Return the (X, Y) coordinate for the center point of the cell that contains the specified text.  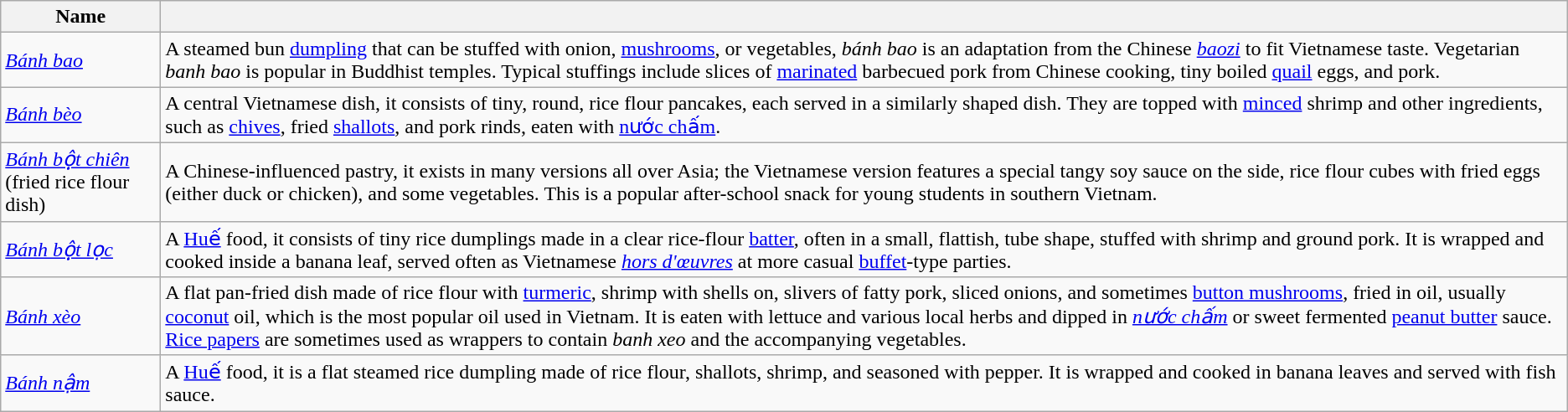
Bánh bao (80, 60)
Bánh bột lọc (80, 250)
Bánh bột chiên (fried rice flour dish) (80, 182)
Bánh xèo (80, 317)
Bánh nậm (80, 384)
Bánh bèo (80, 116)
Name (80, 17)
